Identify which cell holds the provided text, then report its [x, y] central coordinate. 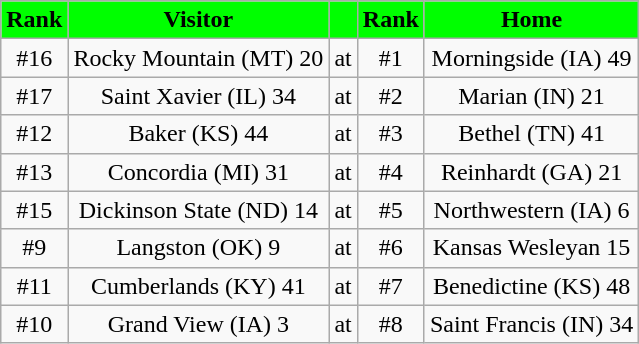
Marian (IN) 21 [531, 96]
Langston (OK) 9 [198, 248]
Morningside (IA) 49 [531, 58]
#9 [34, 248]
#8 [390, 324]
Northwestern (IA) 6 [531, 210]
#6 [390, 248]
#7 [390, 286]
#4 [390, 172]
#12 [34, 134]
Benedictine (KS) 48 [531, 286]
Concordia (MI) 31 [198, 172]
Bethel (TN) 41 [531, 134]
#16 [34, 58]
#2 [390, 96]
#5 [390, 210]
Grand View (IA) 3 [198, 324]
Saint Francis (IN) 34 [531, 324]
Kansas Wesleyan 15 [531, 248]
#17 [34, 96]
Reinhardt (GA) 21 [531, 172]
#15 [34, 210]
Baker (KS) 44 [198, 134]
#13 [34, 172]
#1 [390, 58]
Visitor [198, 20]
#11 [34, 286]
Saint Xavier (IL) 34 [198, 96]
#3 [390, 134]
Home [531, 20]
Dickinson State (ND) 14 [198, 210]
Rocky Mountain (MT) 20 [198, 58]
#10 [34, 324]
Cumberlands (KY) 41 [198, 286]
